Output the (x, y) coordinate of the center of the cell containing the given text.  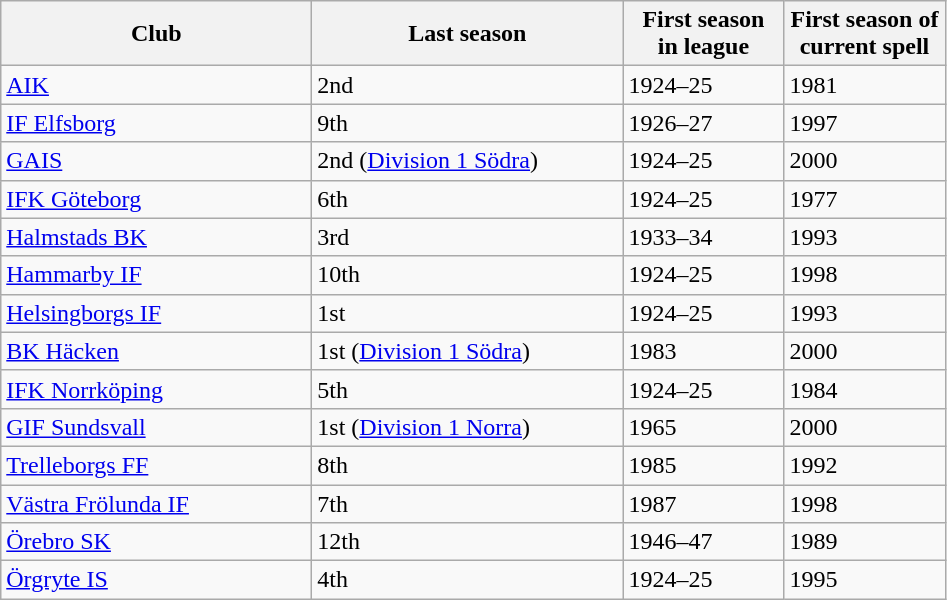
Trelleborgs FF (156, 465)
12th (468, 542)
1933–34 (704, 237)
First season ofcurrent spell (864, 34)
Västra Frölunda IF (156, 503)
Helsingborgs IF (156, 313)
1997 (864, 123)
Örebro SK (156, 542)
1995 (864, 580)
1984 (864, 389)
2nd (Division 1 Södra) (468, 161)
IF Elfsborg (156, 123)
1989 (864, 542)
10th (468, 275)
Örgryte IS (156, 580)
Last season (468, 34)
1946–47 (704, 542)
IFK Göteborg (156, 199)
8th (468, 465)
1965 (704, 427)
Halmstads BK (156, 237)
GIF Sundsvall (156, 427)
IFK Norrköping (156, 389)
Club (156, 34)
5th (468, 389)
1992 (864, 465)
AIK (156, 85)
1981 (864, 85)
6th (468, 199)
1st (Division 1 Norra) (468, 427)
GAIS (156, 161)
3rd (468, 237)
BK Häcken (156, 351)
1987 (704, 503)
Hammarby IF (156, 275)
1977 (864, 199)
4th (468, 580)
1983 (704, 351)
2nd (468, 85)
7th (468, 503)
1985 (704, 465)
1st (468, 313)
1926–27 (704, 123)
First seasonin league (704, 34)
9th (468, 123)
1st (Division 1 Södra) (468, 351)
